Pinpoint the cell where the given text exists, returning its (x, y) midpoint coordinate. 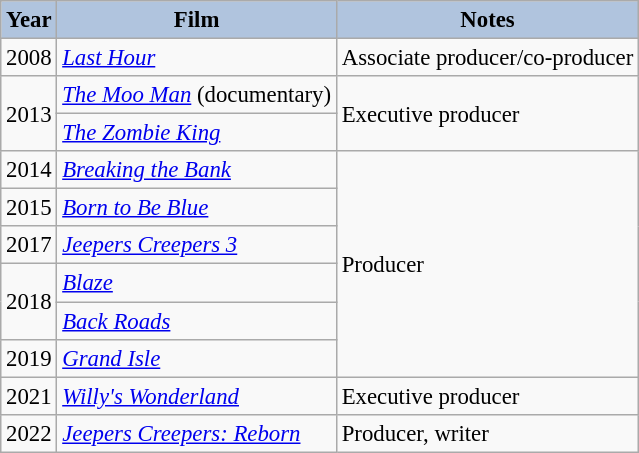
2018 (29, 302)
2022 (29, 433)
2017 (29, 245)
Jeepers Creepers 3 (196, 245)
2014 (29, 170)
Breaking the Bank (196, 170)
The Moo Man (documentary) (196, 95)
Willy's Wonderland (196, 396)
Back Roads (196, 321)
2013 (29, 114)
2015 (29, 208)
Grand Isle (196, 358)
2008 (29, 58)
Producer, writer (487, 433)
Year (29, 20)
2021 (29, 396)
Born to Be Blue (196, 208)
Blaze (196, 283)
Producer (487, 264)
Notes (487, 20)
The Zombie King (196, 133)
Film (196, 20)
Associate producer/co-producer (487, 58)
Jeepers Creepers: Reborn (196, 433)
Last Hour (196, 58)
2019 (29, 358)
